Identify which cell holds the provided text, then report its (X, Y) central coordinate. 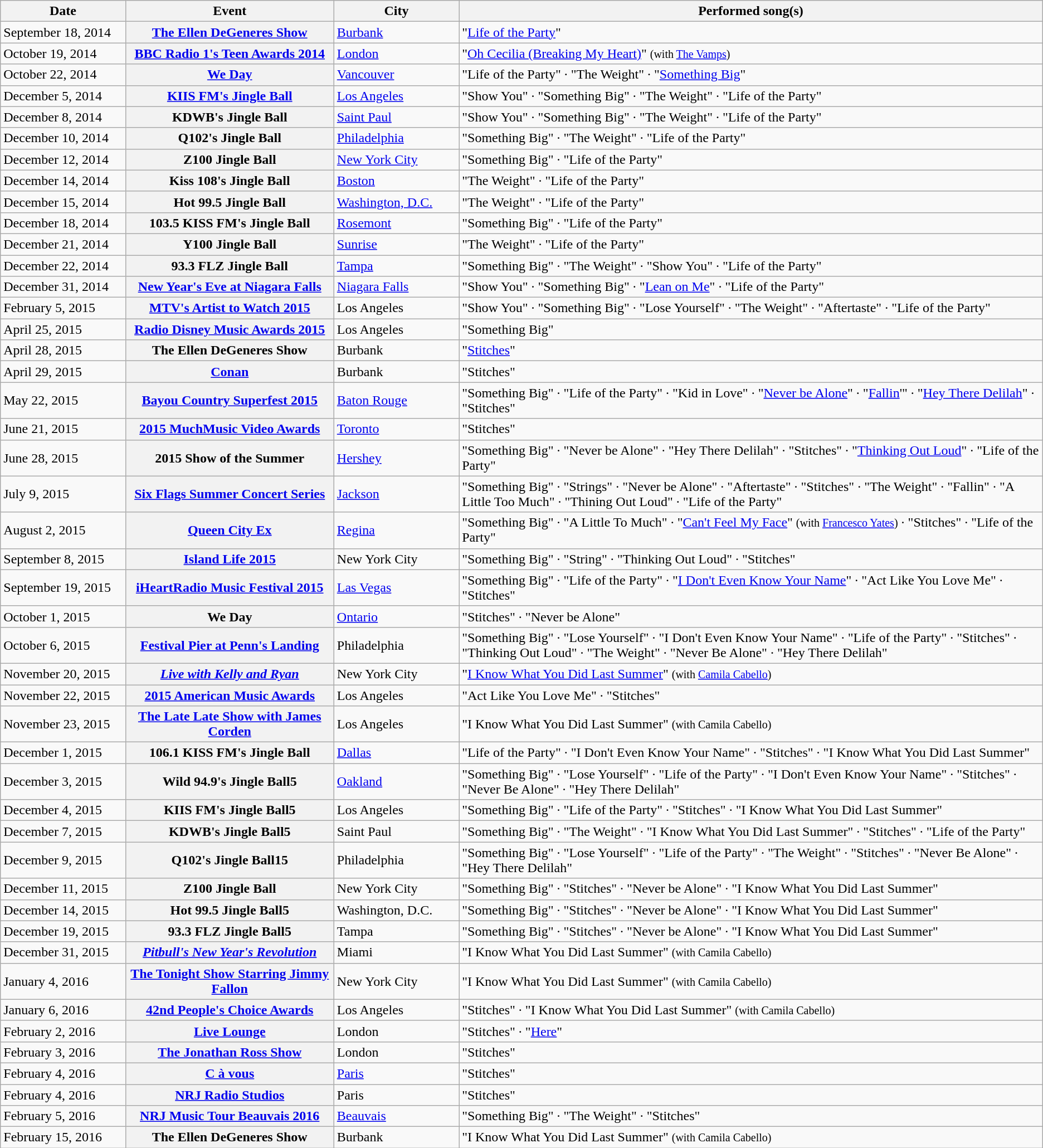
2015 MuchMusic Video Awards (230, 429)
December 21, 2014 (63, 244)
Live with Kelly and Ryan (230, 674)
November 22, 2015 (63, 695)
Wild 94.9's Jingle Ball5 (230, 781)
"Something Big" · "Life of the Party" · "Stitches" · "I Know What You Did Last Summer" (751, 810)
"Something Big" · "Life of the Party" · "Kid in Love" · "Never be Alone" · "Fallin'" · "Hey There Delilah" · "Stitches" (751, 400)
April 29, 2015 (63, 372)
Q102's Jingle Ball (230, 138)
"Show You" · "Something Big" · "Lean on Me" · "Life of the Party" (751, 287)
"Stitches" · "I Know What You Did Last Summer" (with Camila Cabello) (751, 1010)
Date (63, 11)
"Something Big" · "Life of the Party" · "I Don't Even Know Your Name" · "Act Like You Love Me" · "Stitches" (751, 587)
"Something Big" · "Lose Yourself" · "Life of the Party" · "The Weight" · "Stitches" · "Never Be Alone" · "Hey There Delilah" (751, 860)
October 19, 2014 (63, 53)
Live Lounge (230, 1031)
December 11, 2015 (63, 889)
NRJ Music Tour Beauvais 2016 (230, 1116)
Radio Disney Music Awards 2015 (230, 329)
2015 American Music Awards (230, 695)
April 25, 2015 (63, 329)
"Oh Cecilia (Breaking My Heart)" (with The Vamps) (751, 53)
December 22, 2014 (63, 266)
Hot 99.5 Jingle Ball (230, 202)
"Stitches" · "Never be Alone" (751, 616)
The Tonight Show Starring Jimmy Fallon (230, 981)
February 5, 2015 (63, 308)
January 4, 2016 (63, 981)
September 19, 2015 (63, 587)
September 8, 2015 (63, 559)
Niagara Falls (396, 287)
Vancouver (396, 75)
"Show You" · "Something Big" · "Lose Yourself" · "The Weight" · "Aftertaste" · "Life of the Party" (751, 308)
Dallas (396, 753)
November 23, 2015 (63, 724)
December 12, 2014 (63, 159)
December 31, 2014 (63, 287)
Festival Pier at Penn's Landing (230, 645)
February 5, 2016 (63, 1116)
December 9, 2015 (63, 860)
October 1, 2015 (63, 616)
"Something Big" · "Lose Yourself" · "Life of the Party" · "I Don't Even Know Your Name" · "Stitches" · "Never Be Alone" · "Hey There Delilah" (751, 781)
Rosemont (396, 223)
93.3 FLZ Jingle Ball5 (230, 931)
"Life of the Party" · "I Don't Even Know Your Name" · "Stitches" · "I Know What You Did Last Summer" (751, 753)
December 1, 2015 (63, 753)
Pitbull's New Year's Revolution (230, 952)
93.3 FLZ Jingle Ball (230, 266)
Toronto (396, 429)
iHeartRadio Music Festival 2015 (230, 587)
December 10, 2014 (63, 138)
May 22, 2015 (63, 400)
Ontario (396, 616)
New Year's Eve at Niagara Falls (230, 287)
Event (230, 11)
"Act Like You Love Me" · "Stitches" (751, 695)
June 28, 2015 (63, 458)
KDWB's Jingle Ball5 (230, 831)
Q102's Jingle Ball15 (230, 860)
Boston (396, 181)
MTV's Artist to Watch 2015 (230, 308)
December 14, 2014 (63, 181)
"Stitches" · "Here" (751, 1031)
The Late Late Show with James Corden (230, 724)
Regina (396, 531)
September 18, 2014 (63, 32)
December 19, 2015 (63, 931)
"Something Big" · "Never be Alone" · "Hey There Delilah" · "Stitches" · "Thinking Out Loud" · "Life of the Party" (751, 458)
June 21, 2015 (63, 429)
KIIS FM's Jingle Ball5 (230, 810)
Miami (396, 952)
Kiss 108's Jingle Ball (230, 181)
February 15, 2016 (63, 1137)
December 31, 2015 (63, 952)
106.1 KISS FM's Jingle Ball (230, 753)
"Something Big" · "The Weight" · "Life of the Party" (751, 138)
January 6, 2016 (63, 1010)
April 28, 2015 (63, 351)
February 3, 2016 (63, 1052)
Queen City Ex (230, 531)
"Something Big" · "The Weight" · "Show You" · "Life of the Party" (751, 266)
October 6, 2015 (63, 645)
December 18, 2014 (63, 223)
Oakland (396, 781)
KDWB's Jingle Ball (230, 117)
Baton Rouge (396, 400)
"Something Big" · "The Weight" · "I Know What You Did Last Summer" · "Stitches" · "Life of the Party" (751, 831)
The Jonathan Ross Show (230, 1052)
December 4, 2015 (63, 810)
December 15, 2014 (63, 202)
2015 Show of the Summer (230, 458)
Hershey (396, 458)
July 9, 2015 (63, 494)
February 2, 2016 (63, 1031)
NRJ Radio Studios (230, 1095)
October 22, 2014 (63, 75)
"Something Big" · "A Little To Much" · "Can't Feel My Face" (with Francesco Yates) · "Stitches" · "Life of the Party" (751, 531)
Performed song(s) (751, 11)
Y100 Jingle Ball (230, 244)
December 5, 2014 (63, 96)
Six Flags Summer Concert Series (230, 494)
Sunrise (396, 244)
C à vous (230, 1073)
Hot 99.5 Jingle Ball5 (230, 910)
"Something Big" · "The Weight" · "Stitches" (751, 1116)
Las Vegas (396, 587)
Beauvais (396, 1116)
Island Life 2015 (230, 559)
"Life of the Party" (751, 32)
"Something Big" (751, 329)
"Something Big" · "String" · "Thinking Out Loud" · "Stitches" (751, 559)
BBC Radio 1's Teen Awards 2014 (230, 53)
Bayou Country Superfest 2015 (230, 400)
December 8, 2014 (63, 117)
November 20, 2015 (63, 674)
December 14, 2015 (63, 910)
Conan (230, 372)
42nd People's Choice Awards (230, 1010)
103.5 KISS FM's Jingle Ball (230, 223)
December 3, 2015 (63, 781)
Jackson (396, 494)
KIIS FM's Jingle Ball (230, 96)
"Life of the Party" · "The Weight" · "Something Big" (751, 75)
December 7, 2015 (63, 831)
City (396, 11)
August 2, 2015 (63, 531)
